Provide the (X, Y) coordinate of the cell's center where the given text is located.  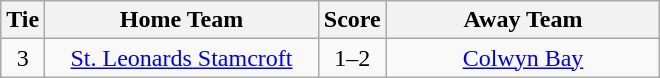
1–2 (352, 58)
Away Team (523, 20)
Colwyn Bay (523, 58)
St. Leonards Stamcroft (182, 58)
Score (352, 20)
3 (23, 58)
Tie (23, 20)
Home Team (182, 20)
